Return the [x, y] coordinate for the center point of the cell that contains the specified text.  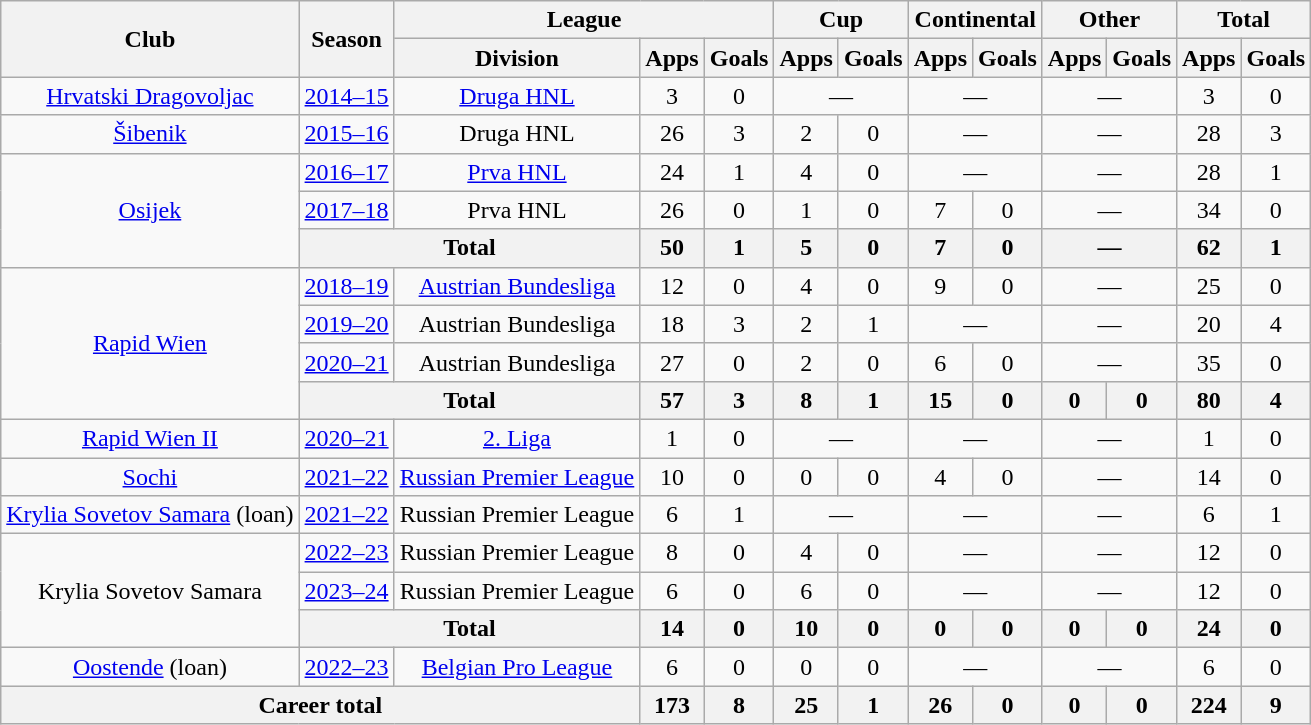
Belgian Pro League [517, 667]
20 [1209, 324]
Other [1109, 20]
Rapid Wien II [150, 438]
173 [672, 705]
Hrvatski Dragovoljac [150, 96]
80 [1209, 400]
Season [346, 39]
Career total [320, 705]
2018–19 [346, 286]
Krylia Sovetov Samara (loan) [150, 515]
League [584, 20]
15 [940, 400]
2023–24 [346, 591]
18 [672, 324]
57 [672, 400]
Club [150, 39]
Oostende (loan) [150, 667]
5 [806, 248]
50 [672, 248]
Sochi [150, 477]
34 [1209, 210]
Krylia Sovetov Samara [150, 591]
Cup [841, 20]
Division [517, 58]
224 [1209, 705]
Osijek [150, 210]
2016–17 [346, 172]
Rapid Wien [150, 343]
2019–20 [346, 324]
Continental [975, 20]
2017–18 [346, 210]
27 [672, 362]
Šibenik [150, 134]
2015–16 [346, 134]
62 [1209, 248]
35 [1209, 362]
2. Liga [517, 438]
2014–15 [346, 96]
